Return the (x, y) coordinate for the center point of the cell that contains the specified text.  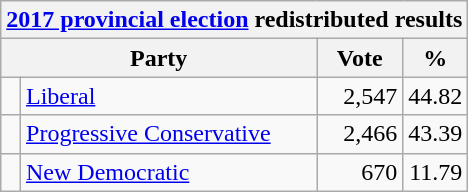
11.79 (436, 172)
% (436, 58)
Vote (360, 58)
Liberal (169, 96)
New Democratic (169, 172)
670 (360, 172)
2,547 (360, 96)
2017 provincial election redistributed results (234, 20)
Progressive Conservative (169, 134)
43.39 (436, 134)
44.82 (436, 96)
2,466 (360, 134)
Party (159, 58)
